Determine the [X, Y] coordinate at the center of the cell enclosing the given text.  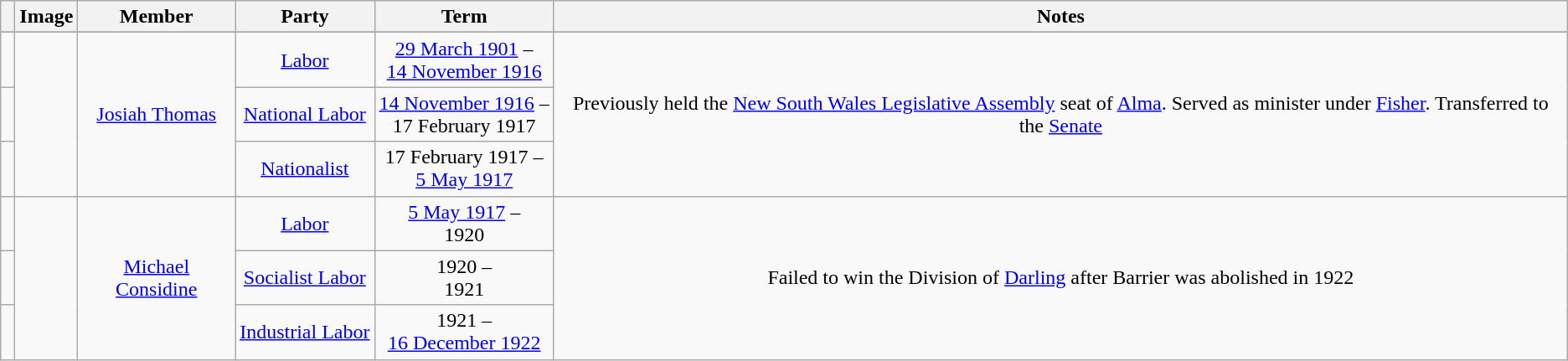
5 May 1917 –1920 [464, 223]
Image [47, 17]
1921 –16 December 1922 [464, 332]
National Labor [305, 114]
17 February 1917 –5 May 1917 [464, 169]
Socialist Labor [305, 278]
29 March 1901 –14 November 1916 [464, 60]
1920 –1921 [464, 278]
Industrial Labor [305, 332]
Failed to win the Division of Darling after Barrier was abolished in 1922 [1060, 278]
Member [157, 17]
Party [305, 17]
Michael Considine [157, 278]
Josiah Thomas [157, 114]
Previously held the New South Wales Legislative Assembly seat of Alma. Served as minister under Fisher. Transferred to the Senate [1060, 114]
Term [464, 17]
14 November 1916 –17 February 1917 [464, 114]
Notes [1060, 17]
Nationalist [305, 169]
